Return (X, Y) of the center of cell containing provided text 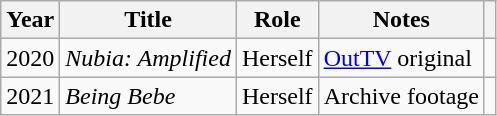
Year (30, 20)
2020 (30, 58)
Being Bebe (148, 96)
Archive footage (401, 96)
Role (277, 20)
2021 (30, 96)
OutTV original (401, 58)
Notes (401, 20)
Nubia: Amplified (148, 58)
Title (148, 20)
